Scan for the cell matching the given text and deliver its (x, y) coordinate at center. 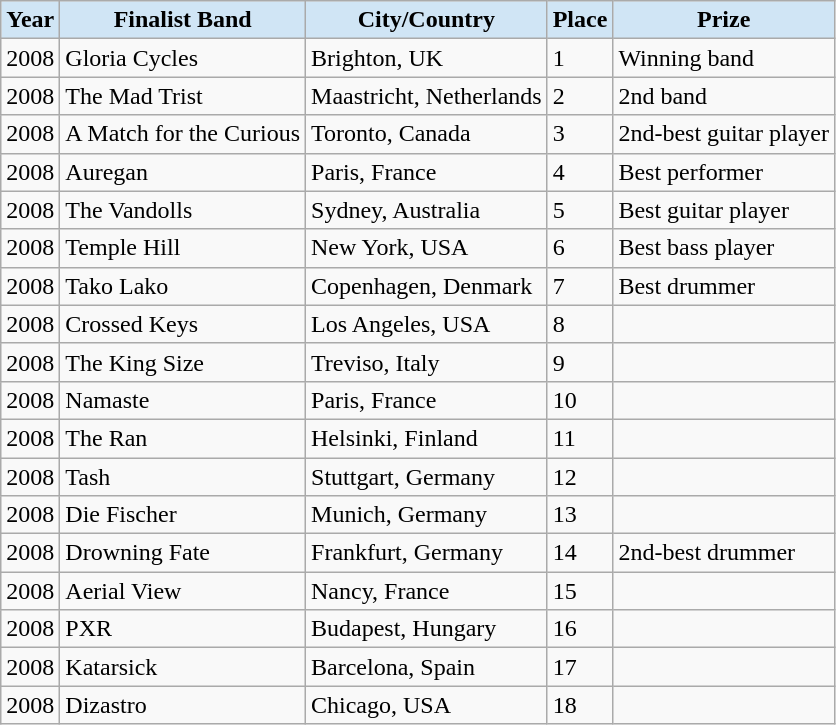
17 (580, 667)
Sydney, Australia (427, 210)
6 (580, 248)
Gloria Cycles (183, 58)
13 (580, 515)
2 (580, 96)
Best bass player (724, 248)
15 (580, 591)
Dizastro (183, 705)
2nd-best guitar player (724, 134)
The Vandolls (183, 210)
Prize (724, 20)
3 (580, 134)
Best guitar player (724, 210)
Stuttgart, Germany (427, 477)
9 (580, 362)
Tako Lako (183, 286)
Toronto, Canada (427, 134)
Budapest, Hungary (427, 629)
The King Size (183, 362)
Finalist Band (183, 20)
Die Fischer (183, 515)
Copenhagen, Denmark (427, 286)
11 (580, 438)
Los Angeles, USA (427, 324)
Maastricht, Netherlands (427, 96)
16 (580, 629)
Helsinki, Finland (427, 438)
Frankfurt, Germany (427, 553)
Best drummer (724, 286)
A Match for the Curious (183, 134)
The Mad Trist (183, 96)
Barcelona, Spain (427, 667)
10 (580, 400)
14 (580, 553)
8 (580, 324)
Brighton, UK (427, 58)
Tash (183, 477)
Namaste (183, 400)
The Ran (183, 438)
Crossed Keys (183, 324)
Temple Hill (183, 248)
2nd band (724, 96)
Nancy, France (427, 591)
Treviso, Italy (427, 362)
Chicago, USA (427, 705)
City/Country (427, 20)
Place (580, 20)
Munich, Germany (427, 515)
Year (30, 20)
5 (580, 210)
Winning band (724, 58)
4 (580, 172)
Katarsick (183, 667)
Best performer (724, 172)
1 (580, 58)
12 (580, 477)
PXR (183, 629)
7 (580, 286)
18 (580, 705)
2nd-best drummer (724, 553)
Drowning Fate (183, 553)
New York, USA (427, 248)
Auregan (183, 172)
Aerial View (183, 591)
